Capture the cell that displays the provided text and extract its (x, y) central coordinate. 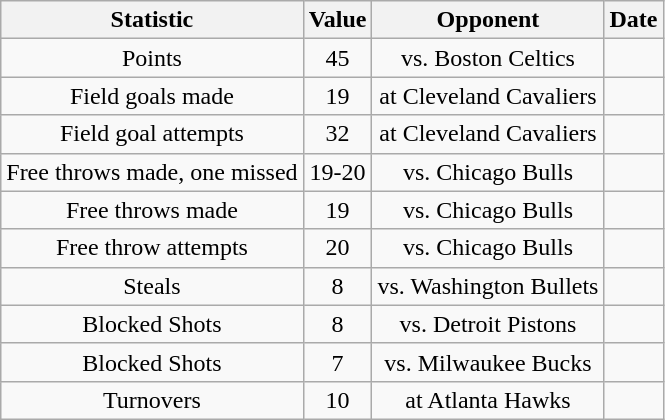
19-20 (338, 172)
Statistic (152, 20)
Free throw attempts (152, 248)
vs. Washington Bullets (488, 286)
Free throws made, one missed (152, 172)
at Atlanta Hawks (488, 400)
7 (338, 362)
Field goal attempts (152, 134)
vs. Milwaukee Bucks (488, 362)
vs. Boston Celtics (488, 58)
Free throws made (152, 210)
Date (634, 20)
vs. Detroit Pistons (488, 324)
Steals (152, 286)
10 (338, 400)
32 (338, 134)
Opponent (488, 20)
45 (338, 58)
Turnovers (152, 400)
Points (152, 58)
Value (338, 20)
20 (338, 248)
Field goals made (152, 96)
